Find where the given text appears and provide that cell's center as (X, Y) coordinate. 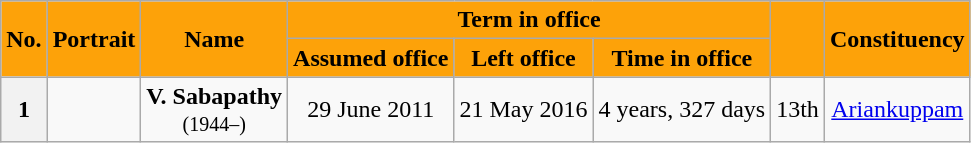
13th (798, 110)
No. (24, 39)
V. Sabapathy(1944–) (214, 110)
Ariankuppam (897, 110)
Term in office (530, 20)
29 June 2011 (371, 110)
1 (24, 110)
Constituency (897, 39)
Name (214, 39)
21 May 2016 (524, 110)
Assumed office (371, 58)
4 years, 327 days (682, 110)
Left office (524, 58)
Time in office (682, 58)
Portrait (94, 39)
